From the cell containing the given text, extract its center point as (X, Y) coordinate. 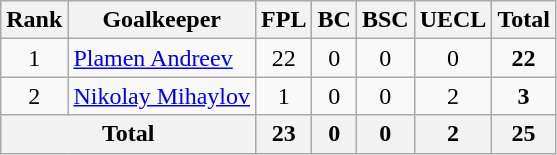
Plamen Andreev (162, 58)
Goalkeeper (162, 20)
23 (284, 134)
25 (524, 134)
UECL (453, 20)
Nikolay Mihaylov (162, 96)
3 (524, 96)
BSC (385, 20)
FPL (284, 20)
Rank (34, 20)
BC (334, 20)
